Detect which cell encompasses the target text, then output its (x, y) center coordinate. 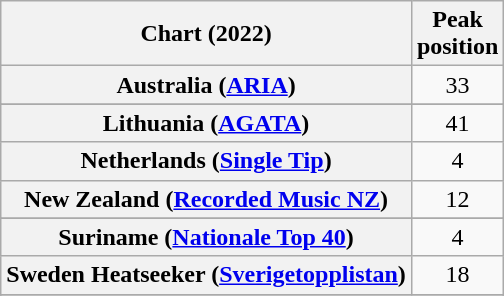
Sweden Heatseeker (Sverigetopplistan) (206, 275)
Netherlands (Single Tip) (206, 161)
12 (457, 199)
Peakposition (457, 34)
Suriname (Nationale Top 40) (206, 237)
New Zealand (Recorded Music NZ) (206, 199)
Lithuania (AGATA) (206, 123)
Australia (ARIA) (206, 85)
Chart (2022) (206, 34)
18 (457, 275)
33 (457, 85)
41 (457, 123)
